Search for the cell housing the specified text and yield its [x, y] center coordinate. 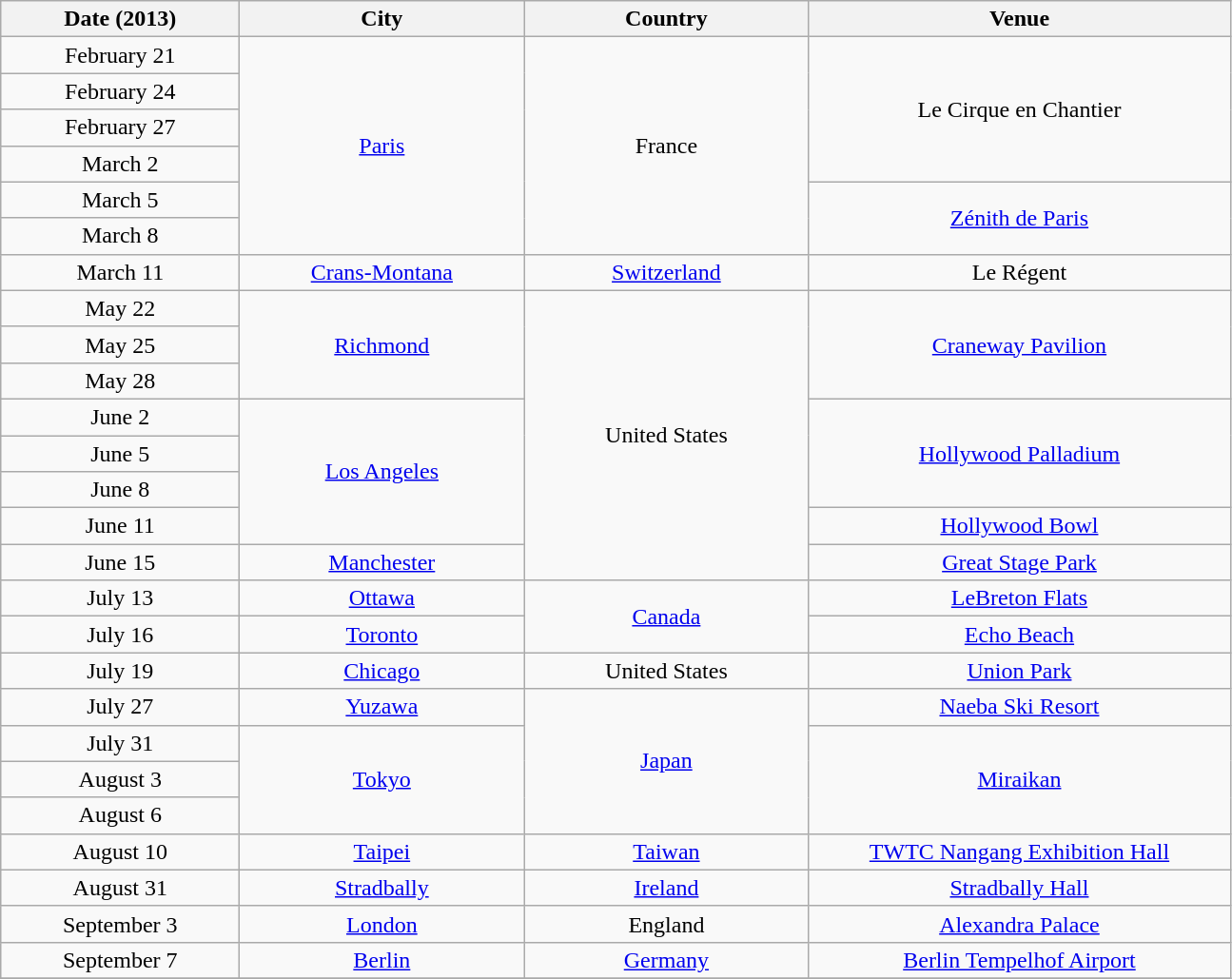
London [382, 924]
Taiwan [666, 852]
September 3 [120, 924]
July 16 [120, 635]
May 22 [120, 308]
July 31 [120, 743]
February 21 [120, 55]
Stradbally Hall [1020, 888]
Union Park [1020, 671]
September 7 [120, 960]
Crans-Montana [382, 272]
August 3 [120, 779]
Le Cirque en Chantier [1020, 109]
July 27 [120, 707]
Hollywood Palladium [1020, 453]
August 10 [120, 852]
Le Régent [1020, 272]
August 31 [120, 888]
March 11 [120, 272]
Berlin [382, 960]
Stradbally [382, 888]
June 15 [120, 562]
June 11 [120, 526]
Alexandra Palace [1020, 924]
May 25 [120, 344]
Zénith de Paris [1020, 218]
France [666, 146]
Ottawa [382, 598]
May 28 [120, 381]
Manchester [382, 562]
Country [666, 19]
LeBreton Flats [1020, 598]
Paris [382, 146]
TWTC Nangang Exhibition Hall [1020, 852]
Naeba Ski Resort [1020, 707]
Venue [1020, 19]
Taipei [382, 852]
England [666, 924]
June 5 [120, 454]
Japan [666, 761]
Miraikan [1020, 779]
June 8 [120, 490]
Germany [666, 960]
Switzerland [666, 272]
July 19 [120, 671]
Hollywood Bowl [1020, 526]
February 24 [120, 91]
Yuzawa [382, 707]
Canada [666, 617]
City [382, 19]
March 5 [120, 200]
Tokyo [382, 779]
Toronto [382, 635]
Ireland [666, 888]
August 6 [120, 815]
Date (2013) [120, 19]
Chicago [382, 671]
Richmond [382, 344]
June 2 [120, 417]
Craneway Pavilion [1020, 344]
Berlin Tempelhof Airport [1020, 960]
Great Stage Park [1020, 562]
February 27 [120, 127]
July 13 [120, 598]
March 2 [120, 164]
Echo Beach [1020, 635]
Los Angeles [382, 471]
March 8 [120, 236]
